Return the [x, y] coordinate for the center point of the cell that contains the specified text.  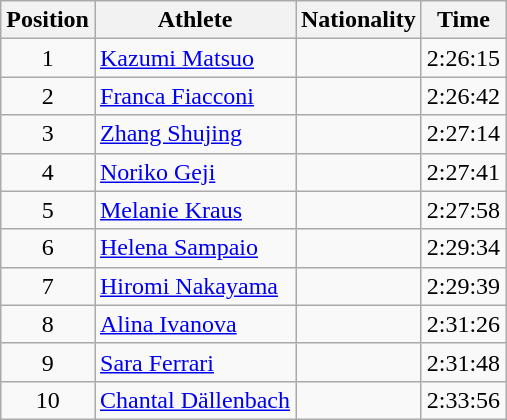
Chantal Dällenbach [194, 400]
Alina Ivanova [194, 324]
Kazumi Matsuo [194, 58]
2:29:39 [463, 286]
4 [48, 172]
Melanie Kraus [194, 210]
Time [463, 20]
2:27:41 [463, 172]
9 [48, 362]
7 [48, 286]
Nationality [359, 20]
Position [48, 20]
2:27:14 [463, 134]
3 [48, 134]
1 [48, 58]
Sara Ferrari [194, 362]
2:26:42 [463, 96]
10 [48, 400]
5 [48, 210]
2:27:58 [463, 210]
Zhang Shujing [194, 134]
2:31:26 [463, 324]
Franca Fiacconi [194, 96]
6 [48, 248]
8 [48, 324]
Athlete [194, 20]
Noriko Geji [194, 172]
2:26:15 [463, 58]
Hiromi Nakayama [194, 286]
2:29:34 [463, 248]
2:31:48 [463, 362]
2 [48, 96]
2:33:56 [463, 400]
Helena Sampaio [194, 248]
